Find where the given text appears and provide that cell's center as [X, Y] coordinate. 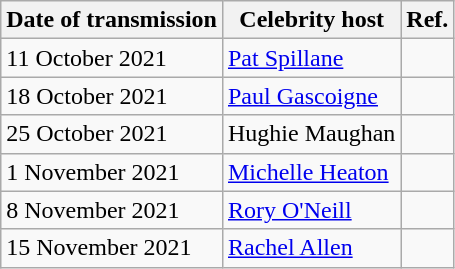
25 October 2021 [112, 134]
Date of transmission [112, 20]
8 November 2021 [112, 210]
Hughie Maughan [311, 134]
Celebrity host [311, 20]
18 October 2021 [112, 96]
Michelle Heaton [311, 172]
15 November 2021 [112, 248]
11 October 2021 [112, 58]
Paul Gascoigne [311, 96]
Ref. [428, 20]
Rory O'Neill [311, 210]
1 November 2021 [112, 172]
Pat Spillane [311, 58]
Rachel Allen [311, 248]
